Detect which cell encompasses the target text, then output its (x, y) center coordinate. 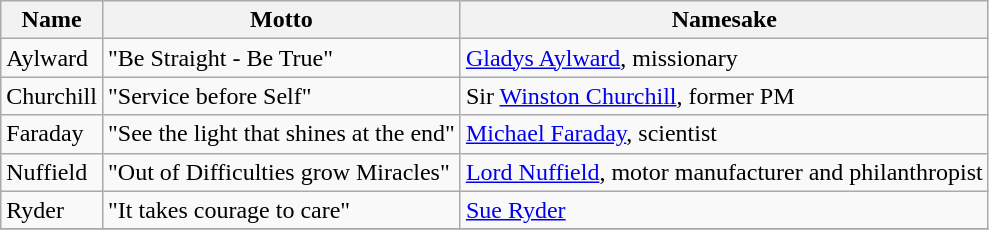
Gladys Aylward, missionary (724, 58)
"Out of Difficulties grow Miracles" (281, 172)
Churchill (52, 96)
Faraday (52, 134)
Michael Faraday, scientist (724, 134)
Aylward (52, 58)
Sue Ryder (724, 210)
Nuffield (52, 172)
"It takes courage to care" (281, 210)
"See the light that shines at the end" (281, 134)
"Be Straight - Be True" (281, 58)
Ryder (52, 210)
"Service before Self" (281, 96)
Name (52, 20)
Motto (281, 20)
Sir Winston Churchill, former PM (724, 96)
Lord Nuffield, motor manufacturer and philanthropist (724, 172)
Namesake (724, 20)
